Output the (X, Y) coordinate of the center of the cell containing the given text.  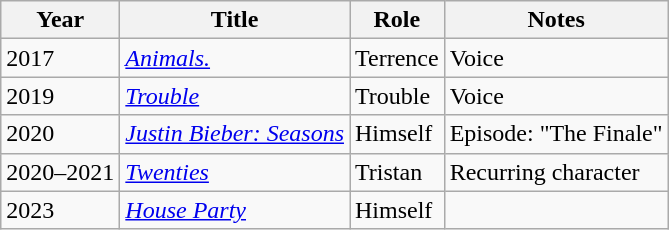
Role (398, 20)
Title (235, 20)
2020 (60, 134)
Terrence (398, 58)
2023 (60, 210)
Tristan (398, 172)
2019 (60, 96)
Year (60, 20)
2020–2021 (60, 172)
Justin Bieber: Seasons (235, 134)
Animals. (235, 58)
Twenties (235, 172)
House Party (235, 210)
Episode: "The Finale" (556, 134)
Notes (556, 20)
2017 (60, 58)
Recurring character (556, 172)
